Return the (x, y) coordinate for the center point of the cell that contains the specified text.  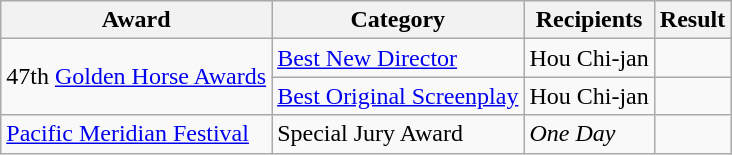
Pacific Meridian Festival (136, 134)
47th Golden Horse Awards (136, 77)
One Day (589, 134)
Best New Director (398, 58)
Best Original Screenplay (398, 96)
Award (136, 20)
Special Jury Award (398, 134)
Result (692, 20)
Category (398, 20)
Recipients (589, 20)
